Search for the cell housing the specified text and yield its [x, y] center coordinate. 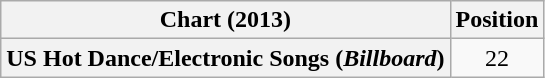
US Hot Dance/Electronic Songs (Billboard) [226, 58]
Chart (2013) [226, 20]
22 [497, 58]
Position [497, 20]
